Provide the (x, y) coordinate of the cell's center where the given text is located.  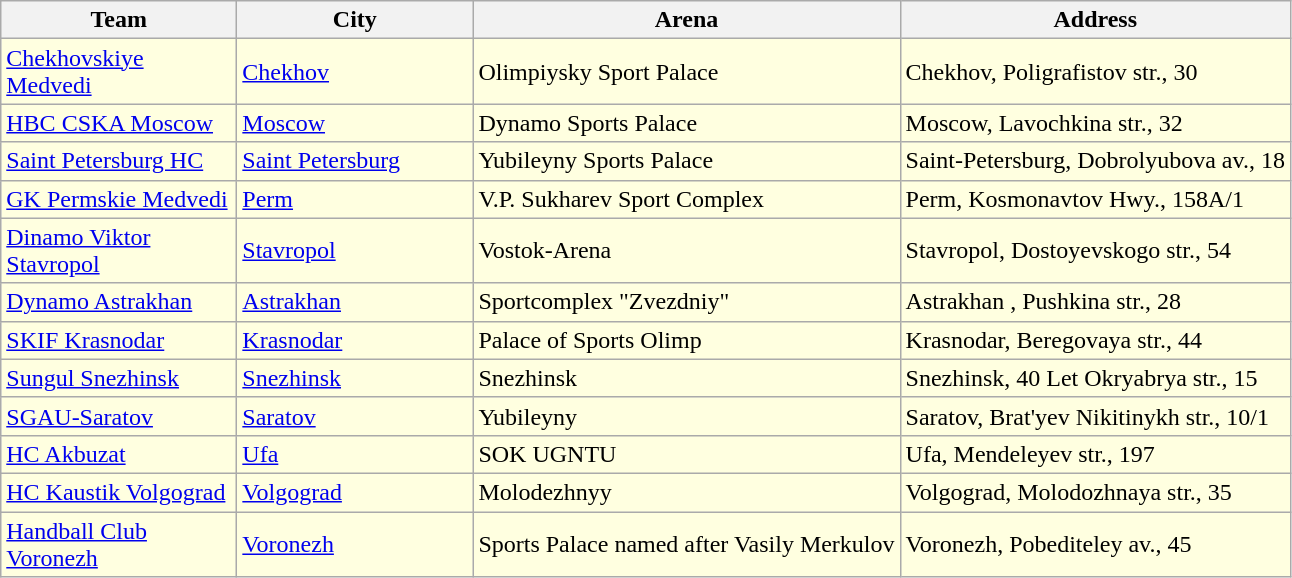
Astrakhan , Pushkina str., 28 (1095, 302)
Chekhov, Poligrafistov str., 30 (1095, 72)
Handball Club Voronezh (119, 544)
Chekhovskiye Medvedi (119, 72)
HC Akbuzat (119, 454)
Saratov, Brat'yev Nikitinykh str., 10/1 (1095, 416)
Saint Petersburg (355, 161)
Chekhov (355, 72)
SKIF Krasnodar (119, 340)
Address (1095, 20)
Yubileyny (686, 416)
Perm, Kosmonavtov Hwy., 158A/1 (1095, 199)
City (355, 20)
GK Permskie Medvedi (119, 199)
Moscow, Lavochkina str., 32 (1095, 123)
Yubileyny Sports Palace (686, 161)
SGAU-Saratov (119, 416)
Voronezh, Pobediteley av., 45 (1095, 544)
HC Kaustik Volgograd (119, 492)
V.P. Sukharev Sport Complex (686, 199)
Dinamo Viktor Stavropol (119, 250)
Krasnodar, Beregovaya str., 44 (1095, 340)
SOK UGNTU (686, 454)
Palace of Sports Olimp (686, 340)
Sungul Snezhinsk (119, 378)
Saratov (355, 416)
Arena (686, 20)
Stavropol (355, 250)
Sportcomplex "Zvezdniy" (686, 302)
Krasnodar (355, 340)
Snezhinsk, 40 Let Okryabrya str., 15 (1095, 378)
Dynamo Sports Palace (686, 123)
Perm (355, 199)
Voronezh (355, 544)
Molodezhnyy (686, 492)
Ufa (355, 454)
HBC CSKA Moscow (119, 123)
Dynamo Astrakhan (119, 302)
Ufa, Mendeleyev str., 197 (1095, 454)
Sports Palace named after Vasily Merkulov (686, 544)
Volgograd (355, 492)
Moscow (355, 123)
Astrakhan (355, 302)
Vostok-Arena (686, 250)
Team (119, 20)
Saint-Petersburg, Dobrolyubova av., 18 (1095, 161)
Olimpiysky Sport Palace (686, 72)
Stavropol, Dostoyevskogo str., 54 (1095, 250)
Saint Petersburg HC (119, 161)
Volgograd, Molodozhnaya str., 35 (1095, 492)
